Identify which cell holds the provided text, then report its (x, y) central coordinate. 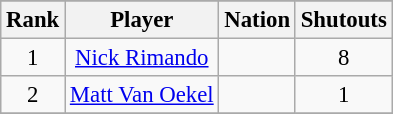
Nick Rimando (142, 58)
Nation (257, 20)
Player (142, 20)
2 (33, 95)
8 (344, 58)
Matt Van Oekel (142, 95)
Shutouts (344, 20)
Rank (33, 20)
